Pinpoint the cell where the given text exists, returning its (X, Y) midpoint coordinate. 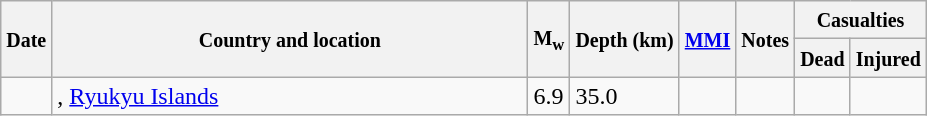
Date (26, 39)
6.9 (549, 96)
Dead (823, 58)
35.0 (624, 96)
Injured (888, 58)
MMI (708, 39)
Depth (km) (624, 39)
Country and location (290, 39)
Notes (766, 39)
Mw (549, 39)
, Ryukyu Islands (290, 96)
Casualties (861, 20)
